Detect which cell encompasses the target text, then output its [x, y] center coordinate. 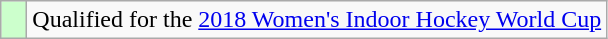
Qualified for the 2018 Women's Indoor Hockey World Cup [317, 20]
